Output the (X, Y) coordinate of the center of the cell containing the given text.  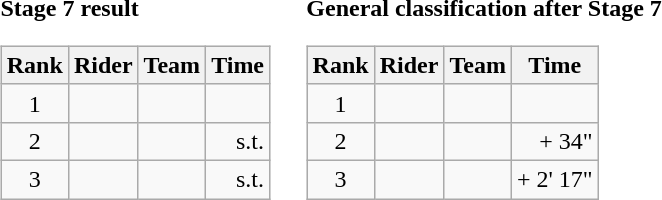
+ 34" (554, 141)
+ 2' 17" (554, 179)
